From the cell containing the given text, extract its center point as [x, y] coordinate. 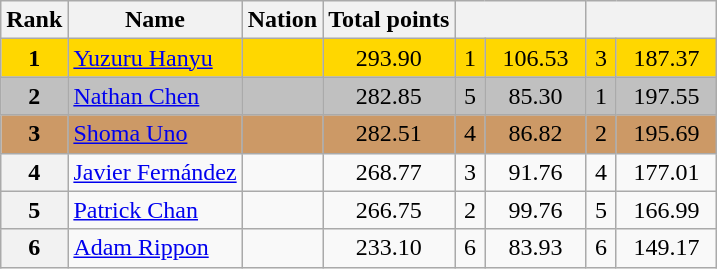
282.85 [389, 96]
Total points [389, 20]
282.51 [389, 134]
Nation [282, 20]
Javier Fernández [155, 172]
197.55 [666, 96]
266.75 [389, 210]
166.99 [666, 210]
106.53 [536, 58]
91.76 [536, 172]
86.82 [536, 134]
233.10 [389, 248]
Nathan Chen [155, 96]
149.17 [666, 248]
Rank [34, 20]
Name [155, 20]
268.77 [389, 172]
Yuzuru Hanyu [155, 58]
Shoma Uno [155, 134]
Patrick Chan [155, 210]
177.01 [666, 172]
99.76 [536, 210]
Adam Rippon [155, 248]
187.37 [666, 58]
85.30 [536, 96]
293.90 [389, 58]
83.93 [536, 248]
195.69 [666, 134]
